Return the [X, Y] coordinate for the center point of the cell that contains the specified text.  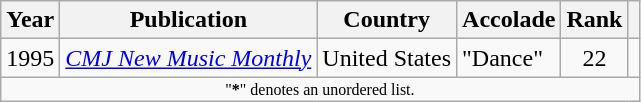
Year [30, 20]
"Dance" [509, 58]
CMJ New Music Monthly [188, 58]
"*" denotes an unordered list. [320, 89]
22 [594, 58]
United States [387, 58]
1995 [30, 58]
Country [387, 20]
Rank [594, 20]
Publication [188, 20]
Accolade [509, 20]
